Determine the [X, Y] coordinate at the center of the cell enclosing the given text.  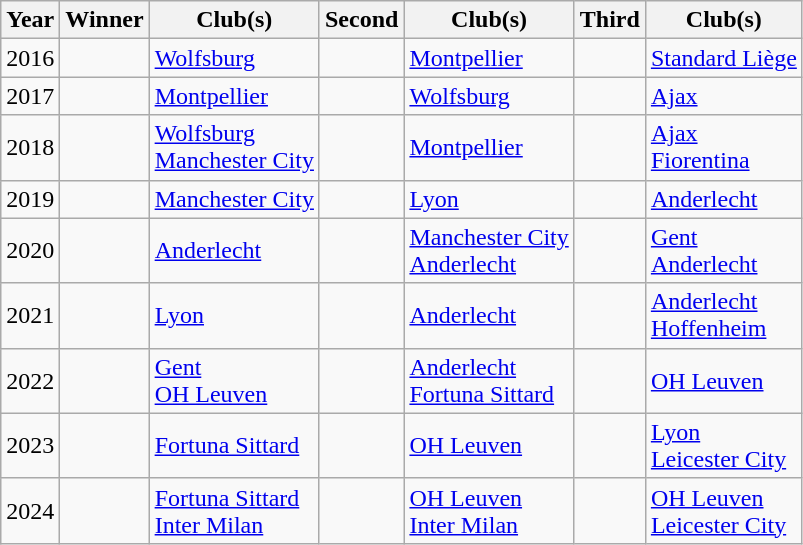
2020 [30, 250]
2022 [30, 380]
Fortuna Sittard [234, 446]
2016 [30, 58]
Manchester City [234, 199]
Second [361, 20]
2017 [30, 96]
Year [30, 20]
Standard Liège [724, 58]
2023 [30, 446]
Third [610, 20]
GentOH Leuven [234, 380]
GentAnderlecht [724, 250]
Ajax Fiorentina [724, 148]
2019 [30, 199]
OH Leuven Leicester City [724, 510]
Manchester CityAnderlecht [489, 250]
OH Leuven Inter Milan [489, 510]
Wolfsburg Manchester City [234, 148]
Fortuna Sittard Inter Milan [234, 510]
Anderlecht Fortuna Sittard [489, 380]
Lyon Leicester City [724, 446]
Winner [104, 20]
2018 [30, 148]
2024 [30, 510]
2021 [30, 316]
Ajax [724, 96]
Anderlecht Hoffenheim [724, 316]
